For the text-containing cell, return its midpoint in [X, Y] coordinate format. 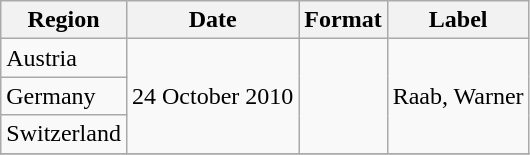
Region [64, 20]
Switzerland [64, 134]
Date [212, 20]
Format [343, 20]
Raab, Warner [458, 96]
Label [458, 20]
Germany [64, 96]
Austria [64, 58]
24 October 2010 [212, 96]
